Capture the cell that displays the provided text and extract its (X, Y) central coordinate. 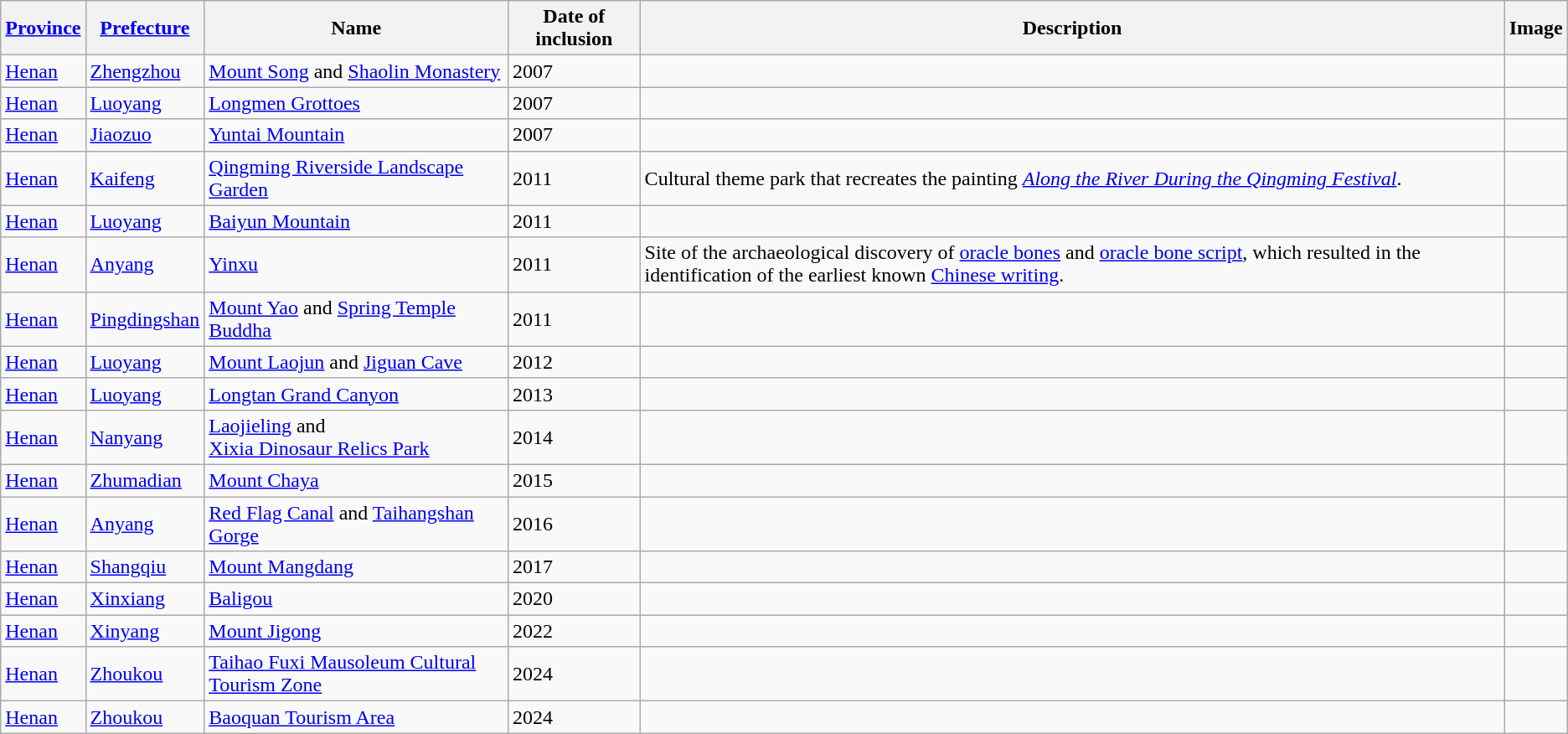
Kaifeng (145, 178)
Xinyang (145, 631)
2020 (574, 599)
Taihao Fuxi Mausoleum Cultural Tourism Zone (357, 674)
Baiyun Mountain (357, 221)
Date of inclusion (574, 28)
Zhengzhou (145, 71)
Pingdingshan (145, 318)
2014 (574, 437)
Shangqiu (145, 567)
2022 (574, 631)
Baoquan Tourism Area (357, 717)
Yuntai Mountain (357, 135)
Red Flag Canal and Taihangshan Gorge (357, 523)
Mount Chaya (357, 480)
Longtan Grand Canyon (357, 394)
2016 (574, 523)
Prefecture (145, 28)
2015 (574, 480)
Mount Mangdang (357, 567)
Longmen Grottoes (357, 103)
Nanyang (145, 437)
Xinxiang (145, 599)
Zhumadian (145, 480)
Province (44, 28)
2017 (574, 567)
Mount Song and Shaolin Monastery (357, 71)
Mount Yao and Spring Temple Buddha (357, 318)
Cultural theme park that recreates the painting Along the River During the Qingming Festival. (1072, 178)
Name (357, 28)
Description (1072, 28)
Mount Jigong (357, 631)
Mount Laojun and Jiguan Cave (357, 362)
Baligou (357, 599)
Qingming Riverside Landscape Garden (357, 178)
2013 (574, 394)
Yinxu (357, 265)
Jiaozuo (145, 135)
2012 (574, 362)
Image (1536, 28)
Laojieling andXixia Dinosaur Relics Park (357, 437)
